From the cell containing the given text, extract its center point as (X, Y) coordinate. 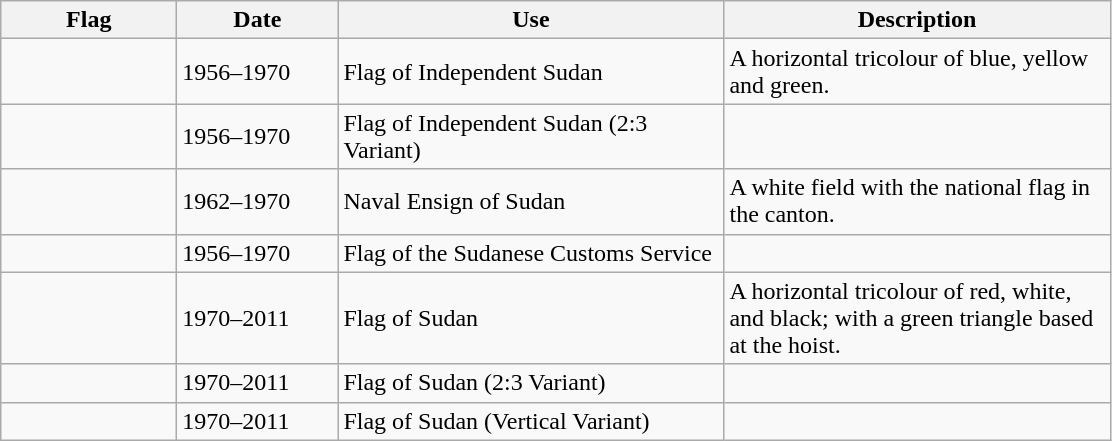
Flag of the Sudanese Customs Service (531, 253)
Flag of Independent Sudan (531, 72)
Flag of Sudan (Vertical Variant) (531, 421)
Description (917, 20)
Flag (89, 20)
Naval Ensign of Sudan (531, 202)
Flag of Independent Sudan (2:3 Variant) (531, 136)
1962–1970 (258, 202)
Use (531, 20)
Flag of Sudan (2:3 Variant) (531, 383)
A horizontal tricolour of red, white, and black; with a green triangle based at the hoist. (917, 318)
A white field with the national flag in the canton. (917, 202)
Date (258, 20)
Flag of Sudan (531, 318)
A horizontal tricolour of blue, yellow and green. (917, 72)
